Scan for the cell matching the given text and deliver its [x, y] coordinate at center. 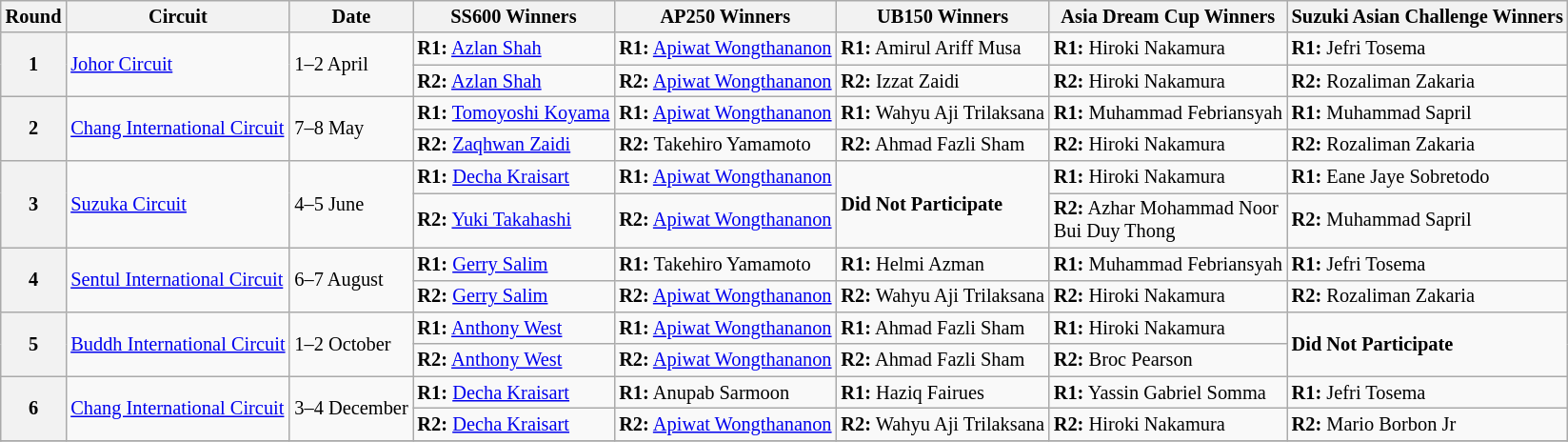
Johor Circuit [177, 65]
3–4 December [350, 408]
5 [34, 343]
SS600 Winners [514, 16]
UB150 Winners [943, 16]
6–7 August [350, 280]
R1: Muhammad Sapril [1428, 112]
R1: Wahyu Aji Trilaksana [943, 112]
1–2 April [350, 65]
R2: Takehiro Yamamoto [725, 145]
Circuit [177, 16]
Sentul International Circuit [177, 280]
R2: Izzat Zaidi [943, 81]
R2: Azhar Mohammad Noor Bui Duy Thong [1168, 220]
R1: Takehiro Yamamoto [725, 264]
7–8 May [350, 128]
R1: Gerry Salim [514, 264]
4 [34, 280]
R2: Mario Borbon Jr [1428, 424]
1–2 October [350, 343]
R2: Anthony West [514, 360]
R1: Anupab Sarmoon [725, 392]
Buddh International Circuit [177, 343]
R2: Yuki Takahashi [514, 220]
R1: Azlan Shah [514, 49]
R2: Decha Kraisart [514, 424]
3 [34, 204]
Suzuki Asian Challenge Winners [1428, 16]
R1: Ahmad Fazli Sham [943, 328]
R1: Yassin Gabriel Somma [1168, 392]
4–5 June [350, 204]
R2: Muhammad Sapril [1428, 220]
R2: Broc Pearson [1168, 360]
R1: Eane Jaye Sobretodo [1428, 177]
R2: Gerry Salim [514, 296]
R1: Haziq Fairues [943, 392]
R1: Amirul Ariff Musa [943, 49]
6 [34, 408]
R2: Azlan Shah [514, 81]
R1: Anthony West [514, 328]
Asia Dream Cup Winners [1168, 16]
AP250 Winners [725, 16]
Date [350, 16]
Suzuka Circuit [177, 204]
2 [34, 128]
Round [34, 16]
R1: Helmi Azman [943, 264]
R1: Tomoyoshi Koyama [514, 112]
1 [34, 65]
R2: Zaqhwan Zaidi [514, 145]
